Identify which cell holds the provided text, then report its (X, Y) central coordinate. 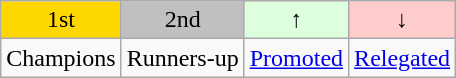
Promoted (296, 58)
2nd (182, 20)
Champions (61, 58)
Relegated (402, 58)
1st (61, 20)
Runners-up (182, 58)
↓ (402, 20)
↑ (296, 20)
